Find where the given text appears and provide that cell's center as (X, Y) coordinate. 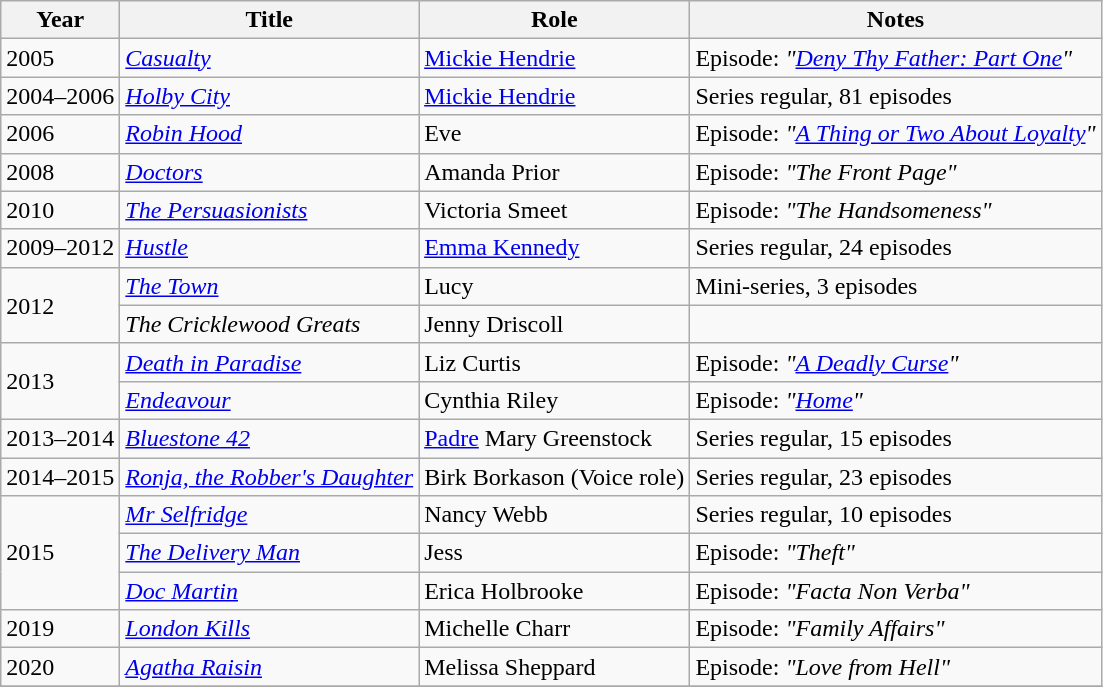
Title (270, 20)
Victoria Smeet (554, 210)
2010 (60, 210)
Episode: "Deny Thy Father: Part One" (896, 58)
The Town (270, 286)
Endeavour (270, 400)
Erica Holbrooke (554, 591)
Ronja, the Robber's Daughter (270, 477)
Episode: "The Front Page" (896, 172)
London Kills (270, 629)
Doc Martin (270, 591)
Padre Mary Greenstock (554, 438)
Holby City (270, 96)
Year (60, 20)
2004–2006 (60, 96)
2005 (60, 58)
Jenny Driscoll (554, 324)
Series regular, 10 episodes (896, 515)
2020 (60, 667)
Episode: "A Thing or Two About Loyalty" (896, 134)
Episode: "Love from Hell" (896, 667)
Series regular, 15 episodes (896, 438)
2013–2014 (60, 438)
2013 (60, 381)
Amanda Prior (554, 172)
Melissa Sheppard (554, 667)
Mr Selfridge (270, 515)
2006 (60, 134)
Cynthia Riley (554, 400)
Notes (896, 20)
Michelle Charr (554, 629)
2009–2012 (60, 248)
The Delivery Man (270, 553)
Episode: "Family Affairs" (896, 629)
Doctors (270, 172)
Nancy Webb (554, 515)
Eve (554, 134)
The Cricklewood Greats (270, 324)
Hustle (270, 248)
Series regular, 24 episodes (896, 248)
2008 (60, 172)
Series regular, 23 episodes (896, 477)
The Persuasionists (270, 210)
Series regular, 81 episodes (896, 96)
Agatha Raisin (270, 667)
Lucy (554, 286)
Role (554, 20)
Emma Kennedy (554, 248)
Episode: "The Handsomeness" (896, 210)
Episode: "Home" (896, 400)
Episode: "Theft" (896, 553)
Casualty (270, 58)
Bluestone 42 (270, 438)
Death in Paradise (270, 362)
2019 (60, 629)
Episode: "Facta Non Verba" (896, 591)
2014–2015 (60, 477)
Liz Curtis (554, 362)
Episode: "A Deadly Curse" (896, 362)
Robin Hood (270, 134)
Mini-series, 3 episodes (896, 286)
Jess (554, 553)
Birk Borkason (Voice role) (554, 477)
2012 (60, 305)
2015 (60, 553)
